Pinpoint the cell where the given text exists, returning its [X, Y] midpoint coordinate. 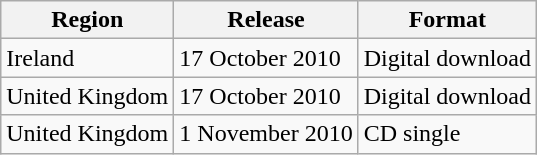
Format [447, 20]
Ireland [88, 58]
CD single [447, 134]
Region [88, 20]
1 November 2010 [266, 134]
Release [266, 20]
